Provide the [x, y] coordinate of the cell's center where the given text is located.  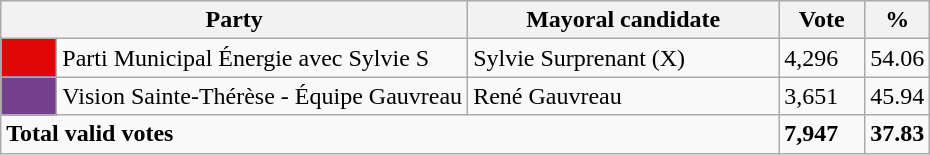
Vote [822, 20]
45.94 [898, 96]
3,651 [822, 96]
54.06 [898, 58]
Total valid votes [390, 134]
Vision Sainte-Thérèse - Équipe Gauvreau [262, 96]
4,296 [822, 58]
37.83 [898, 134]
René Gauvreau [624, 96]
Party [234, 20]
7,947 [822, 134]
Sylvie Surprenant (X) [624, 58]
Mayoral candidate [624, 20]
Parti Municipal Énergie avec Sylvie S [262, 58]
% [898, 20]
